Locate the cell with the specified text and output its (X, Y) center coordinate. 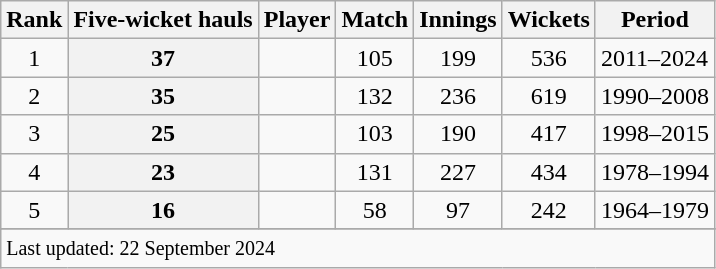
227 (458, 172)
236 (458, 96)
3 (34, 134)
Match (375, 20)
Period (654, 20)
103 (375, 134)
2 (34, 96)
5 (34, 210)
132 (375, 96)
25 (163, 134)
1964–1979 (654, 210)
242 (548, 210)
105 (375, 58)
23 (163, 172)
58 (375, 210)
37 (163, 58)
1990–2008 (654, 96)
35 (163, 96)
417 (548, 134)
1978–1994 (654, 172)
2011–2024 (654, 58)
16 (163, 210)
97 (458, 210)
536 (548, 58)
Last updated: 22 September 2024 (358, 248)
4 (34, 172)
190 (458, 134)
434 (548, 172)
Rank (34, 20)
1 (34, 58)
131 (375, 172)
1998–2015 (654, 134)
619 (548, 96)
199 (458, 58)
Innings (458, 20)
Five-wicket hauls (163, 20)
Player (297, 20)
Wickets (548, 20)
